Return (X, Y) of the center of cell containing provided text 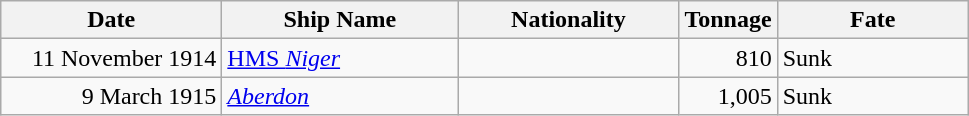
810 (728, 58)
Nationality (568, 20)
Aberdon (340, 96)
HMS Niger (340, 58)
11 November 1914 (112, 58)
1,005 (728, 96)
9 March 1915 (112, 96)
Ship Name (340, 20)
Date (112, 20)
Fate (872, 20)
Tonnage (728, 20)
